Search for the cell housing the specified text and yield its [x, y] center coordinate. 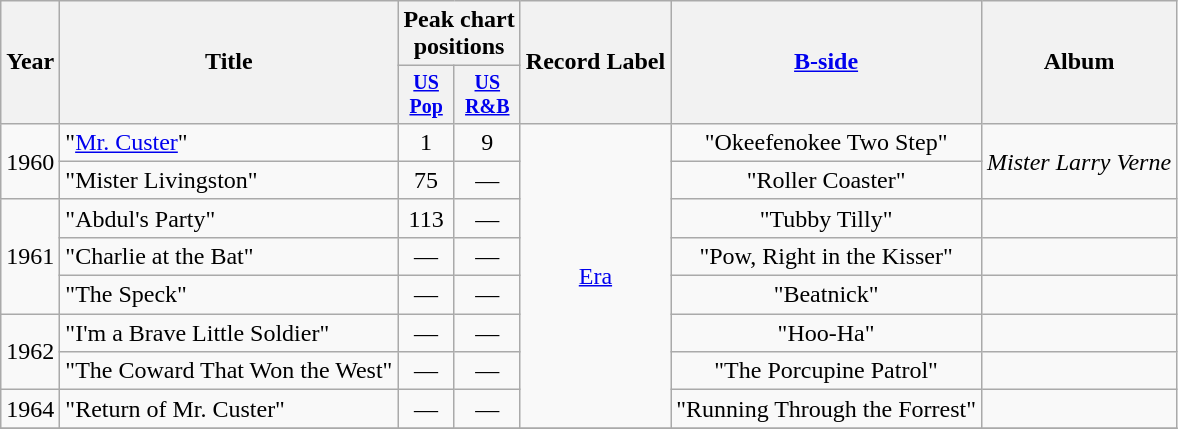
Record Label [595, 62]
113 [426, 218]
75 [426, 180]
"Charlie at the Bat" [229, 256]
B-side [826, 62]
"The Speck" [229, 295]
"Okeefenokee Two Step" [826, 142]
1 [426, 142]
USPop [426, 94]
1960 [30, 161]
1964 [30, 409]
"Tubby Tilly" [826, 218]
1962 [30, 352]
Album [1080, 62]
"Mr. Custer" [229, 142]
1961 [30, 256]
"Abdul's Party" [229, 218]
"Pow, Right in the Kisser" [826, 256]
Year [30, 62]
"Mister Livingston" [229, 180]
"Running Through the Forrest" [826, 409]
"Hoo-Ha" [826, 333]
"Beatnick" [826, 295]
"The Porcupine Patrol" [826, 371]
"The Coward That Won the West" [229, 371]
USR&B [487, 94]
9 [487, 142]
"Return of Mr. Custer" [229, 409]
"I'm a Brave Little Soldier" [229, 333]
Era [595, 275]
Peak chartpositions [459, 34]
Title [229, 62]
Mister Larry Verne [1080, 161]
"Roller Coaster" [826, 180]
